Pinpoint the cell where the given text exists, returning its [x, y] midpoint coordinate. 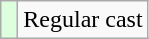
Regular cast [83, 20]
